Provide the (x, y) coordinate of the cell's center where the given text is located.  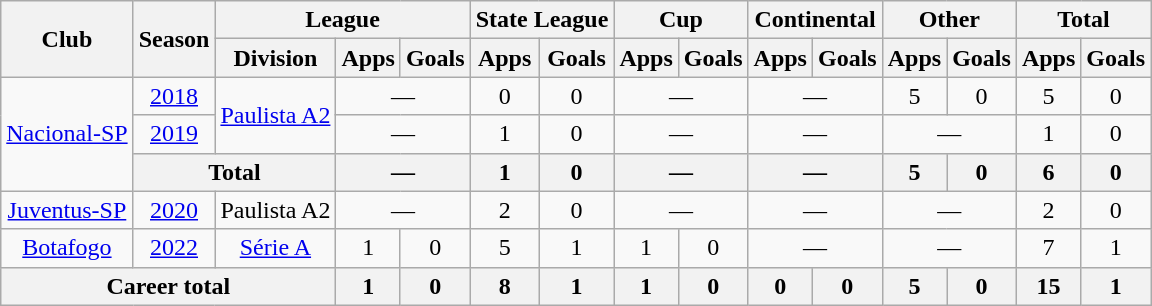
2022 (174, 248)
Juventus-SP (67, 210)
2019 (174, 134)
2018 (174, 96)
Continental (815, 20)
Career total (168, 286)
Botafogo (67, 248)
Other (949, 20)
2020 (174, 210)
Série A (276, 248)
Club (67, 39)
Season (174, 39)
Nacional-SP (67, 134)
6 (1048, 172)
7 (1048, 248)
15 (1048, 286)
Division (276, 58)
8 (504, 286)
State League (542, 20)
League (342, 20)
Cup (681, 20)
